Identify which cell holds the provided text, then report its [x, y] central coordinate. 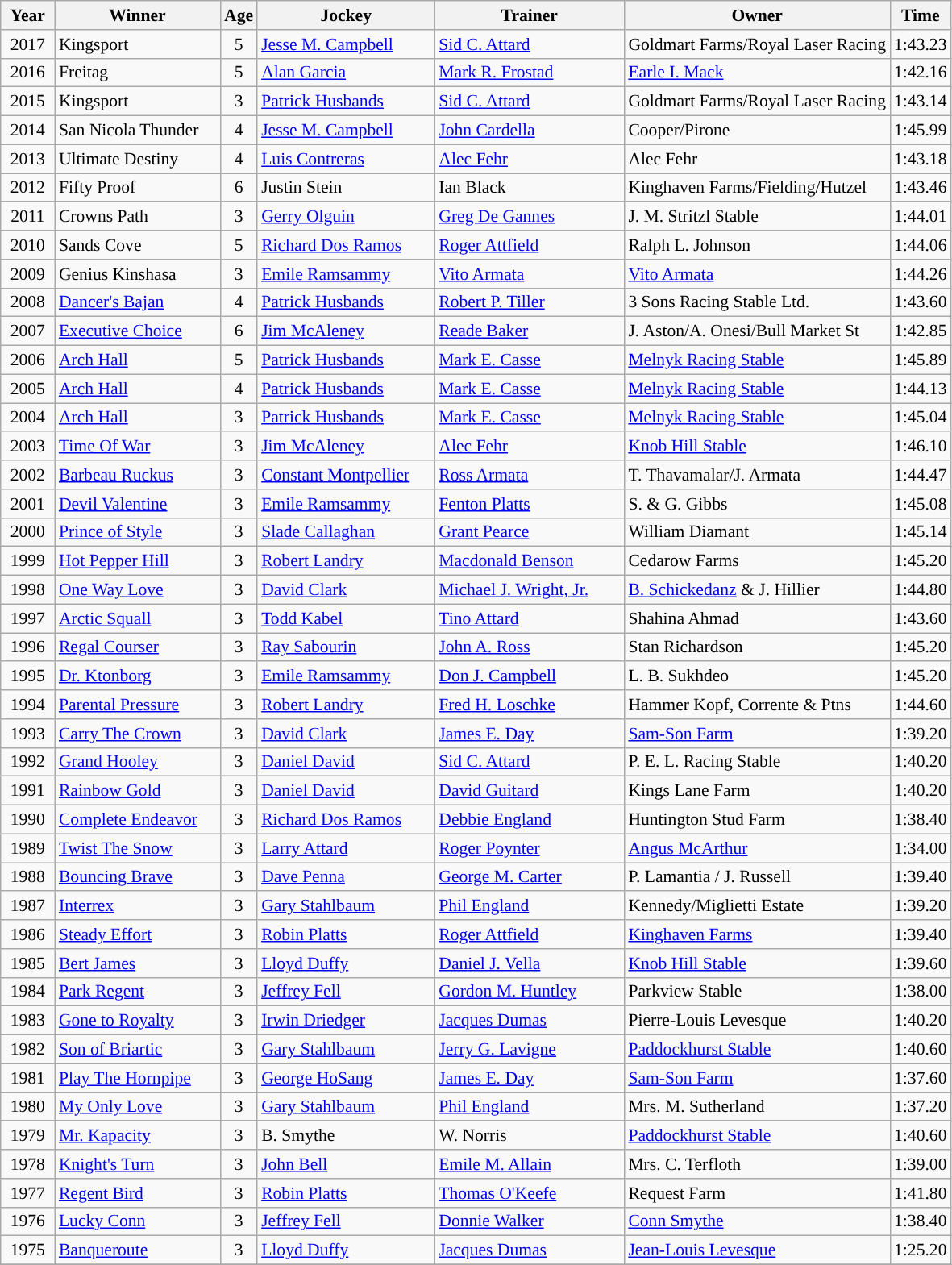
Debbie England [529, 820]
Park Regent [137, 992]
Regal Courser [137, 647]
Bouncing Brave [137, 877]
Stan Richardson [757, 647]
1979 [27, 1136]
1981 [27, 1078]
Mrs. C. Terfloth [757, 1164]
Freitag [137, 73]
Rainbow Gold [137, 791]
T. Thavamalar/J. Armata [757, 475]
1:45.99 [921, 131]
1:44.80 [921, 590]
1:44.01 [921, 217]
Jean-Louis Levesque [757, 1250]
Conn Smythe [757, 1221]
Earle I. Mack [757, 73]
Grand Hooley [137, 762]
Justin Stein [346, 188]
Bert James [137, 963]
Parkview Stable [757, 992]
Jerry G. Lavigne [529, 1050]
Time [921, 15]
1:44.13 [921, 389]
2005 [27, 389]
Executive Choice [137, 331]
1995 [27, 676]
Roger Poynter [529, 848]
2006 [27, 360]
1994 [27, 705]
1990 [27, 820]
Kings Lane Farm [757, 791]
Dr. Ktonborg [137, 676]
1:43.14 [921, 102]
Pierre-Louis Levesque [757, 1021]
1:45.14 [921, 532]
Year [27, 15]
1:45.08 [921, 504]
2013 [27, 159]
John A. Ross [529, 647]
2001 [27, 504]
1988 [27, 877]
Ultimate Destiny [137, 159]
J. Aston/A. Onesi/Bull Market St [757, 331]
2014 [27, 131]
Genius Kinshasa [137, 274]
1:45.04 [921, 418]
Play The Hornpipe [137, 1078]
1982 [27, 1050]
1:39.00 [921, 1164]
1:43.23 [921, 44]
J. M. Stritzl Stable [757, 217]
Cedarow Farms [757, 561]
1978 [27, 1164]
1993 [27, 734]
3 Sons Racing Stable Ltd. [757, 302]
Knight's Turn [137, 1164]
Trainer [529, 15]
Fenton Platts [529, 504]
1:45.89 [921, 360]
Luis Contreras [346, 159]
1987 [27, 906]
B. Smythe [346, 1136]
Sands Cove [137, 245]
My Only Love [137, 1107]
Daniel J. Vella [529, 963]
Steady Effort [137, 934]
1985 [27, 963]
Jockey [346, 15]
1:25.20 [921, 1250]
Todd Kabel [346, 618]
1:43.18 [921, 159]
Arctic Squall [137, 618]
Winner [137, 15]
Irwin Driedger [346, 1021]
Slade Callaghan [346, 532]
Tino Attard [529, 618]
Angus McArthur [757, 848]
B. Schickedanz & J. Hillier [757, 590]
Devil Valentine [137, 504]
1:37.60 [921, 1078]
William Diamant [757, 532]
Complete Endeavor [137, 820]
Regent Bird [137, 1193]
Time Of War [137, 447]
Emile M. Allain [529, 1164]
Grant Pearce [529, 532]
2009 [27, 274]
2002 [27, 475]
1:44.06 [921, 245]
1:37.20 [921, 1107]
Fred H. Loschke [529, 705]
P. Lamantia / J. Russell [757, 877]
Dancer's Bajan [137, 302]
1:41.80 [921, 1193]
Ralph L. Johnson [757, 245]
Kinghaven Farms [757, 934]
1975 [27, 1250]
2003 [27, 447]
George HoSang [346, 1078]
Age [239, 15]
L. B. Sukhdeo [757, 676]
Hammer Kopf, Corrente & Ptns [757, 705]
Thomas O'Keefe [529, 1193]
1984 [27, 992]
Robert P. Tiller [529, 302]
1996 [27, 647]
2011 [27, 217]
2016 [27, 73]
Kinghaven Farms/Fielding/Hutzel [757, 188]
Larry Attard [346, 848]
Gone to Royalty [137, 1021]
1977 [27, 1193]
Constant Montpellier [346, 475]
Prince of Style [137, 532]
Parental Pressure [137, 705]
Barbeau Ruckus [137, 475]
Dave Penna [346, 877]
Son of Briartic [137, 1050]
1983 [27, 1021]
W. Norris [529, 1136]
Greg De Gannes [529, 217]
P. E. L. Racing Stable [757, 762]
2017 [27, 44]
1:44.60 [921, 705]
1:44.26 [921, 274]
Request Farm [757, 1193]
1992 [27, 762]
George M. Carter [529, 877]
Twist The Snow [137, 848]
1:43.46 [921, 188]
Carry The Crown [137, 734]
Shahina Ahmad [757, 618]
1999 [27, 561]
1:46.10 [921, 447]
Macdonald Benson [529, 561]
1:42.16 [921, 73]
Huntington Stud Farm [757, 820]
1997 [27, 618]
Crowns Path [137, 217]
Ray Sabourin [346, 647]
Mrs. M. Sutherland [757, 1107]
1:38.00 [921, 992]
Don J. Campbell [529, 676]
Alan Garcia [346, 73]
1989 [27, 848]
Mr. Kapacity [137, 1136]
2015 [27, 102]
Banqueroute [137, 1250]
John Bell [346, 1164]
Michael J. Wright, Jr. [529, 590]
Gerry Olguin [346, 217]
Kennedy/Miglietti Estate [757, 906]
Gordon M. Huntley [529, 992]
2007 [27, 331]
Mark R. Frostad [529, 73]
2010 [27, 245]
1:44.47 [921, 475]
1980 [27, 1107]
David Guitard [529, 791]
Ross Armata [529, 475]
2000 [27, 532]
Lucky Conn [137, 1221]
San Nicola Thunder [137, 131]
1:34.00 [921, 848]
Interrex [137, 906]
1998 [27, 590]
2004 [27, 418]
Cooper/Pirone [757, 131]
Donnie Walker [529, 1221]
2012 [27, 188]
1976 [27, 1221]
1986 [27, 934]
Owner [757, 15]
Hot Pepper Hill [137, 561]
1:39.60 [921, 963]
1:42.85 [921, 331]
2008 [27, 302]
One Way Love [137, 590]
Ian Black [529, 188]
Fifty Proof [137, 188]
S. & G. Gibbs [757, 504]
1991 [27, 791]
Reade Baker [529, 331]
John Cardella [529, 131]
